From the cell containing the given text, extract its center point as [X, Y] coordinate. 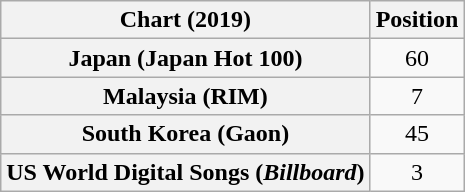
US World Digital Songs (Billboard) [186, 172]
Japan (Japan Hot 100) [186, 58]
60 [417, 58]
Chart (2019) [186, 20]
Position [417, 20]
45 [417, 134]
7 [417, 96]
3 [417, 172]
Malaysia (RIM) [186, 96]
South Korea (Gaon) [186, 134]
